Find where the given text appears and provide that cell's center as [X, Y] coordinate. 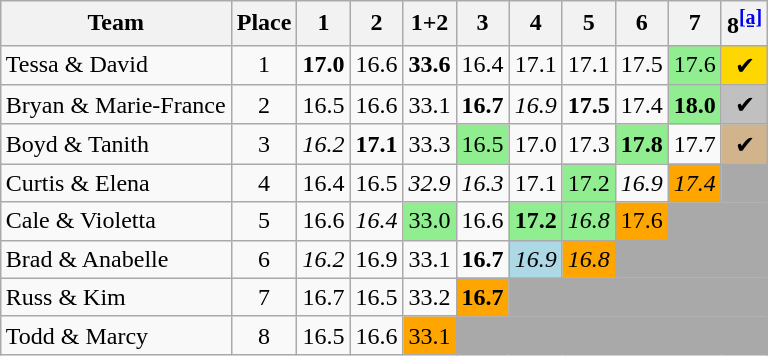
33.2 [430, 297]
33.0 [430, 221]
Cale & Violetta [116, 221]
Bryan & Marie-France [116, 105]
17.3 [588, 144]
1+2 [430, 24]
Tessa & David [116, 65]
33.3 [430, 144]
16.3 [482, 183]
Todd & Marcy [116, 335]
32.9 [430, 183]
8[a] [744, 24]
Place [264, 24]
Brad & Anabelle [116, 259]
33.6 [430, 65]
17.7 [694, 144]
18.0 [694, 105]
8 [264, 335]
Team [116, 24]
17.8 [642, 144]
Russ & Kim [116, 297]
Boyd & Tanith [116, 144]
Curtis & Elena [116, 183]
